Pinpoint the cell where the given text exists, returning its [x, y] midpoint coordinate. 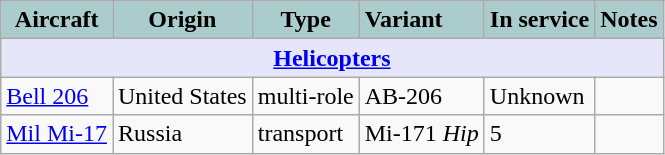
Russia [182, 134]
Mi-171 Hip [422, 134]
Aircraft [57, 20]
Unknown [539, 96]
Variant [422, 20]
AB-206 [422, 96]
transport [306, 134]
Bell 206 [57, 96]
Notes [629, 20]
Origin [182, 20]
multi-role [306, 96]
In service [539, 20]
Type [306, 20]
5 [539, 134]
Mil Mi-17 [57, 134]
United States [182, 96]
Helicopters [332, 58]
